From the cell containing the given text, extract its center point as (x, y) coordinate. 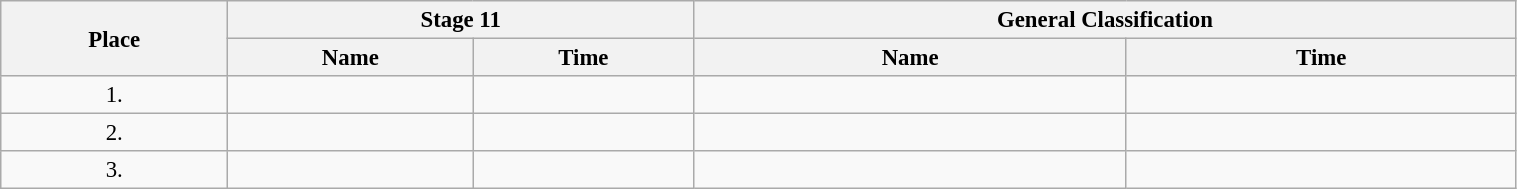
Place (114, 38)
3. (114, 170)
Stage 11 (461, 20)
General Classification (1105, 20)
2. (114, 133)
1. (114, 95)
